Return the (X, Y) coordinate for the center point of the cell that contains the specified text.  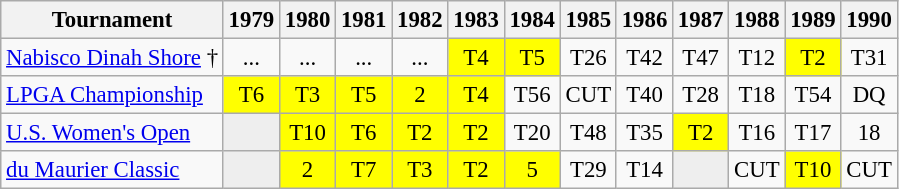
1982 (420, 20)
T17 (813, 133)
DQ (869, 95)
T31 (869, 58)
T42 (644, 58)
Tournament (112, 20)
T12 (757, 58)
T7 (364, 170)
T28 (701, 95)
1987 (701, 20)
T40 (644, 95)
T56 (532, 95)
T26 (588, 58)
T18 (757, 95)
U.S. Women's Open (112, 133)
1990 (869, 20)
18 (869, 133)
T47 (701, 58)
1979 (251, 20)
1980 (307, 20)
5 (532, 170)
T54 (813, 95)
T20 (532, 133)
T29 (588, 170)
1988 (757, 20)
Nabisco Dinah Shore † (112, 58)
T14 (644, 170)
T16 (757, 133)
1989 (813, 20)
1983 (476, 20)
1985 (588, 20)
T48 (588, 133)
1986 (644, 20)
T35 (644, 133)
1984 (532, 20)
du Maurier Classic (112, 170)
LPGA Championship (112, 95)
1981 (364, 20)
